For the text-containing cell, return its midpoint in (x, y) coordinate format. 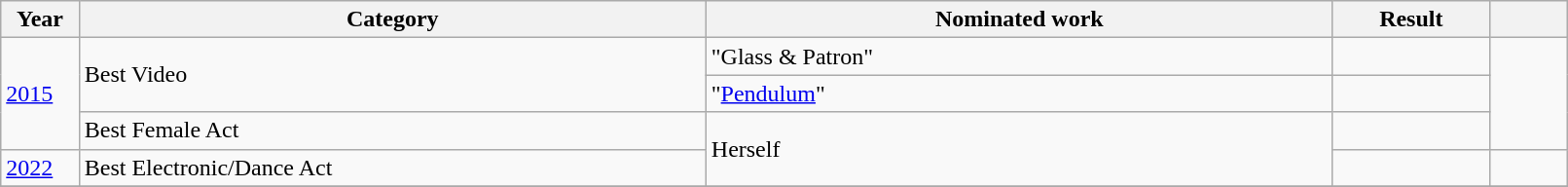
Best Electronic/Dance Act (392, 168)
Nominated work (1019, 19)
2022 (40, 168)
Herself (1019, 149)
Best Video (392, 75)
Best Female Act (392, 131)
Year (40, 19)
"Pendulum" (1019, 93)
2015 (40, 93)
Category (392, 19)
"Glass & Patron" (1019, 56)
Result (1411, 19)
